Scan for the cell matching the given text and deliver its [X, Y] coordinate at center. 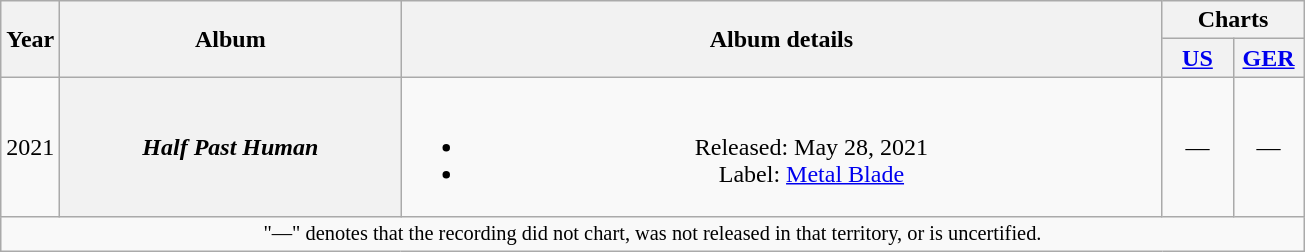
Charts [1233, 20]
Year [30, 39]
Half Past Human [230, 147]
Album [230, 39]
Released: May 28, 2021Label: Metal Blade [782, 147]
GER [1268, 58]
Album details [782, 39]
2021 [30, 147]
"—" denotes that the recording did not chart, was not released in that territory, or is uncertified. [652, 234]
US [1198, 58]
